Capture the cell that displays the provided text and extract its [X, Y] central coordinate. 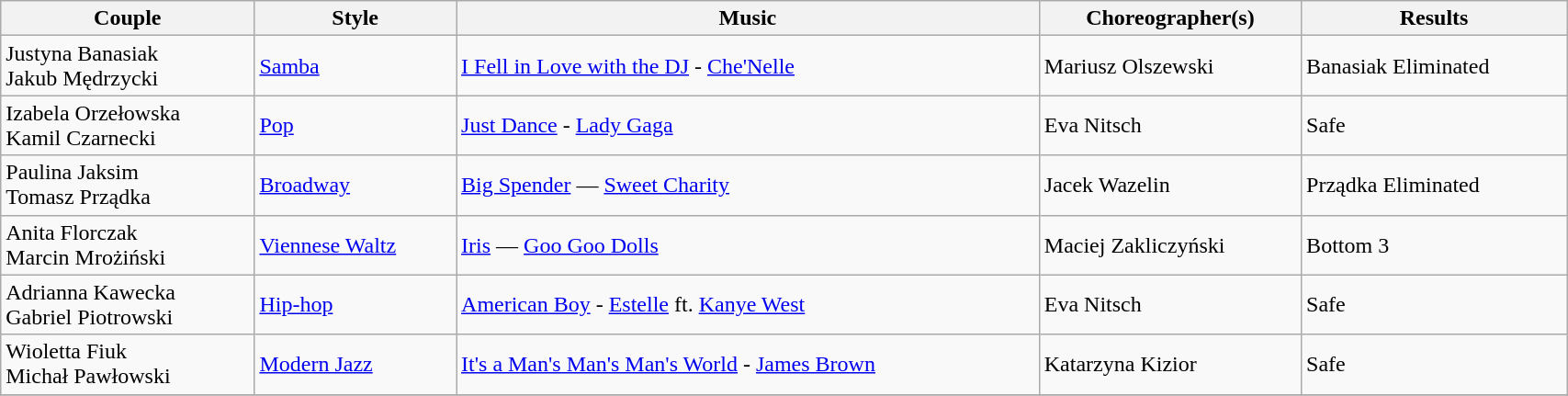
Maciej Zakliczyński [1170, 244]
Adrianna KaweckaGabriel Piotrowski [128, 305]
It's a Man's Man's Man's World - James Brown [748, 364]
Broadway [355, 186]
Banasiak Eliminated [1435, 66]
Izabela OrzełowskaKamil Czarnecki [128, 125]
Jacek Wazelin [1170, 186]
Pop [355, 125]
Katarzyna Kizior [1170, 364]
Couple [128, 18]
Paulina JaksimTomasz Prządka [128, 186]
I Fell in Love with the DJ - Che'Nelle [748, 66]
Style [355, 18]
Hip-hop [355, 305]
Samba [355, 66]
Justyna BanasiakJakub Mędrzycki [128, 66]
Viennese Waltz [355, 244]
Bottom 3 [1435, 244]
American Boy - Estelle ft. Kanye West [748, 305]
Choreographer(s) [1170, 18]
Anita FlorczakMarcin Mrożiński [128, 244]
Wioletta FiukMichał Pawłowski [128, 364]
Prządka Eliminated [1435, 186]
Music [748, 18]
Just Dance - Lady Gaga [748, 125]
Iris — Goo Goo Dolls [748, 244]
Mariusz Olszewski [1170, 66]
Results [1435, 18]
Big Spender — Sweet Charity [748, 186]
Modern Jazz [355, 364]
